Find where the given text appears and provide that cell's center as (X, Y) coordinate. 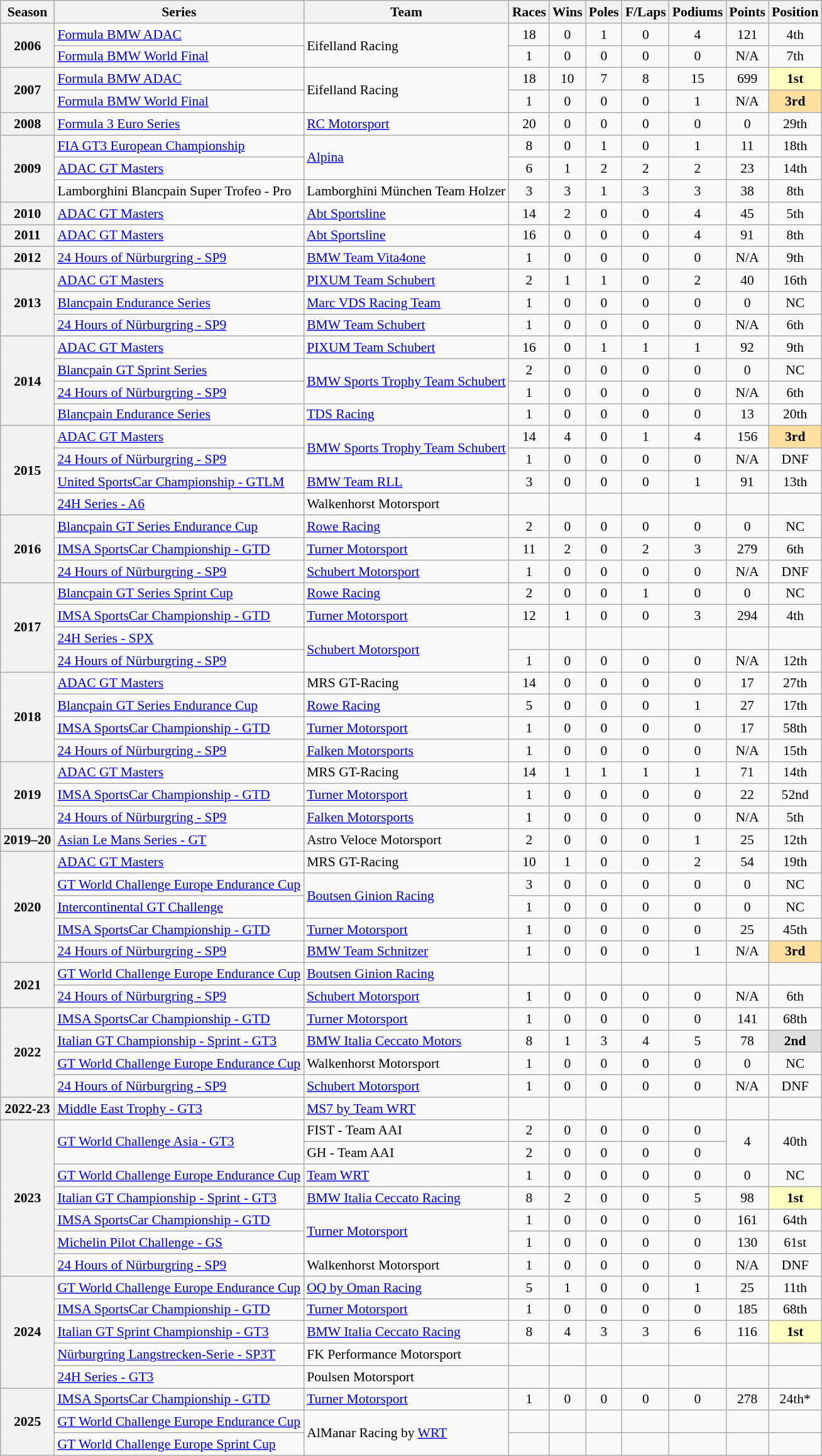
Blancpain GT Series Sprint Cup (178, 594)
2023 (28, 1197)
2006 (28, 45)
Formula 3 Euro Series (178, 124)
161 (747, 1220)
BMW Italia Ceccato Motors (406, 1041)
2019–20 (28, 840)
13 (747, 415)
Wins (567, 12)
71 (747, 773)
BMW Team Schnitzer (406, 952)
2025 (28, 1422)
GH - Team AAI (406, 1153)
22 (747, 795)
Podiums (698, 12)
116 (747, 1332)
45 (747, 214)
38 (747, 191)
2013 (28, 303)
Races (529, 12)
Team WRT (406, 1176)
294 (747, 616)
19th (795, 862)
Lamborghini München Team Holzer (406, 191)
24H Series - A6 (178, 504)
Middle East Trophy - GT3 (178, 1109)
45th (795, 930)
Season (28, 12)
2011 (28, 236)
64th (795, 1220)
40 (747, 281)
141 (747, 1019)
Intercontinental GT Challenge (178, 907)
18th (795, 146)
279 (747, 549)
TDS Racing (406, 415)
2022-23 (28, 1109)
2008 (28, 124)
GT World Challenge Europe Sprint Cup (178, 1444)
24H Series - GT3 (178, 1377)
29th (795, 124)
GT World Challenge Asia - GT3 (178, 1142)
130 (747, 1243)
BMW Team Schubert (406, 325)
2nd (795, 1041)
2017 (28, 627)
BMW Team Vita4one (406, 258)
2021 (28, 985)
61st (795, 1243)
2007 (28, 90)
Michelin Pilot Challenge - GS (178, 1243)
FIA GT3 European Championship (178, 146)
7 (604, 79)
OQ by Oman Racing (406, 1288)
Position (795, 12)
20 (529, 124)
2024 (28, 1332)
Lamborghini Blancpain Super Trofeo - Pro (178, 191)
Nürburgring Langstrecken-Serie - SP3T (178, 1355)
2019 (28, 795)
11th (795, 1288)
Marc VDS Racing Team (406, 303)
2010 (28, 214)
Poles (604, 12)
17th (795, 706)
78 (747, 1041)
Poulsen Motorsport (406, 1377)
58th (795, 728)
54 (747, 862)
2022 (28, 1052)
98 (747, 1198)
156 (747, 437)
278 (747, 1399)
FK Performance Motorsport (406, 1355)
15th (795, 751)
BMW Team RLL (406, 482)
24th* (795, 1399)
Alpina (406, 157)
13th (795, 482)
Asian Le Mans Series - GT (178, 840)
Points (747, 12)
F/Laps (646, 12)
United SportsCar Championship - GTLM (178, 482)
40th (795, 1142)
2020 (28, 907)
27 (747, 706)
Italian GT Sprint Championship - GT3 (178, 1332)
24H Series - SPX (178, 639)
MS7 by Team WRT (406, 1109)
52nd (795, 795)
AlManar Racing by WRT (406, 1433)
FIST - Team AAI (406, 1131)
15 (698, 79)
2009 (28, 168)
7th (795, 57)
20th (795, 415)
2012 (28, 258)
16th (795, 281)
RC Motorsport (406, 124)
2015 (28, 470)
699 (747, 79)
12 (529, 616)
2014 (28, 381)
Astro Veloce Motorsport (406, 840)
2016 (28, 549)
Blancpain GT Sprint Series (178, 370)
185 (747, 1310)
27th (795, 683)
2018 (28, 717)
121 (747, 35)
23 (747, 169)
Series (178, 12)
92 (747, 348)
Team (406, 12)
